Return the (X, Y) coordinate for the center point of the cell that contains the specified text.  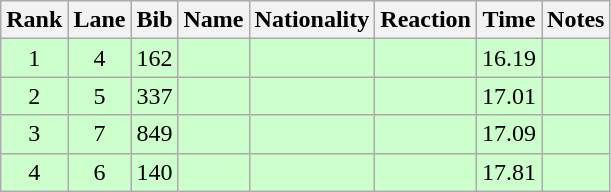
162 (154, 58)
16.19 (510, 58)
3 (34, 134)
17.01 (510, 96)
Bib (154, 20)
17.81 (510, 172)
Rank (34, 20)
7 (100, 134)
Time (510, 20)
1 (34, 58)
2 (34, 96)
Reaction (426, 20)
Notes (576, 20)
849 (154, 134)
337 (154, 96)
Nationality (312, 20)
17.09 (510, 134)
Lane (100, 20)
Name (214, 20)
140 (154, 172)
5 (100, 96)
6 (100, 172)
